Search for the cell housing the specified text and yield its (X, Y) center coordinate. 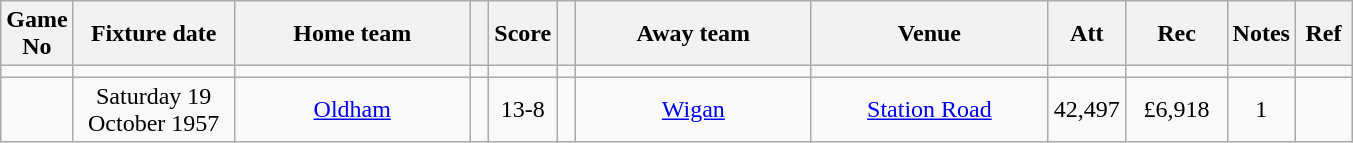
Fixture date (154, 34)
£6,918 (1176, 110)
Wigan (693, 110)
Game No (37, 34)
Venue (929, 34)
13-8 (523, 110)
Att (1086, 34)
Home team (352, 34)
Oldham (352, 110)
42,497 (1086, 110)
Score (523, 34)
Ref (1323, 34)
Rec (1176, 34)
Station Road (929, 110)
Notes (1261, 34)
Away team (693, 34)
Saturday 19 October 1957 (154, 110)
1 (1261, 110)
